From the cell containing the given text, extract its center point as (x, y) coordinate. 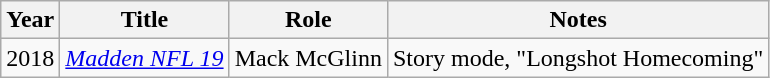
Title (144, 20)
Story mode, "Longshot Homecoming" (578, 58)
Year (30, 20)
Madden NFL 19 (144, 58)
Role (308, 20)
Mack McGlinn (308, 58)
2018 (30, 58)
Notes (578, 20)
